Output the (x, y) coordinate of the center of the cell containing the given text.  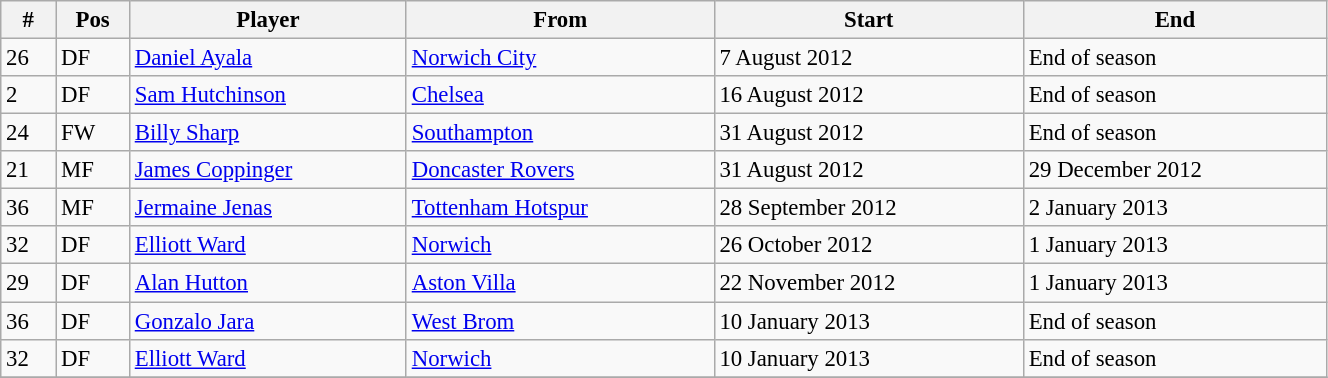
Norwich City (560, 58)
Chelsea (560, 95)
Gonzalo Jara (268, 321)
29 (28, 283)
Alan Hutton (268, 283)
West Brom (560, 321)
26 (28, 58)
2 (28, 95)
Start (868, 20)
# (28, 20)
End (1174, 20)
Player (268, 20)
Pos (93, 20)
Jermaine Jenas (268, 208)
16 August 2012 (868, 95)
21 (28, 170)
22 November 2012 (868, 283)
28 September 2012 (868, 208)
7 August 2012 (868, 58)
26 October 2012 (868, 245)
Doncaster Rovers (560, 170)
24 (28, 133)
Southampton (560, 133)
FW (93, 133)
Billy Sharp (268, 133)
Aston Villa (560, 283)
Daniel Ayala (268, 58)
2 January 2013 (1174, 208)
29 December 2012 (1174, 170)
From (560, 20)
James Coppinger (268, 170)
Sam Hutchinson (268, 95)
Tottenham Hotspur (560, 208)
